Detect which cell encompasses the target text, then output its [X, Y] center coordinate. 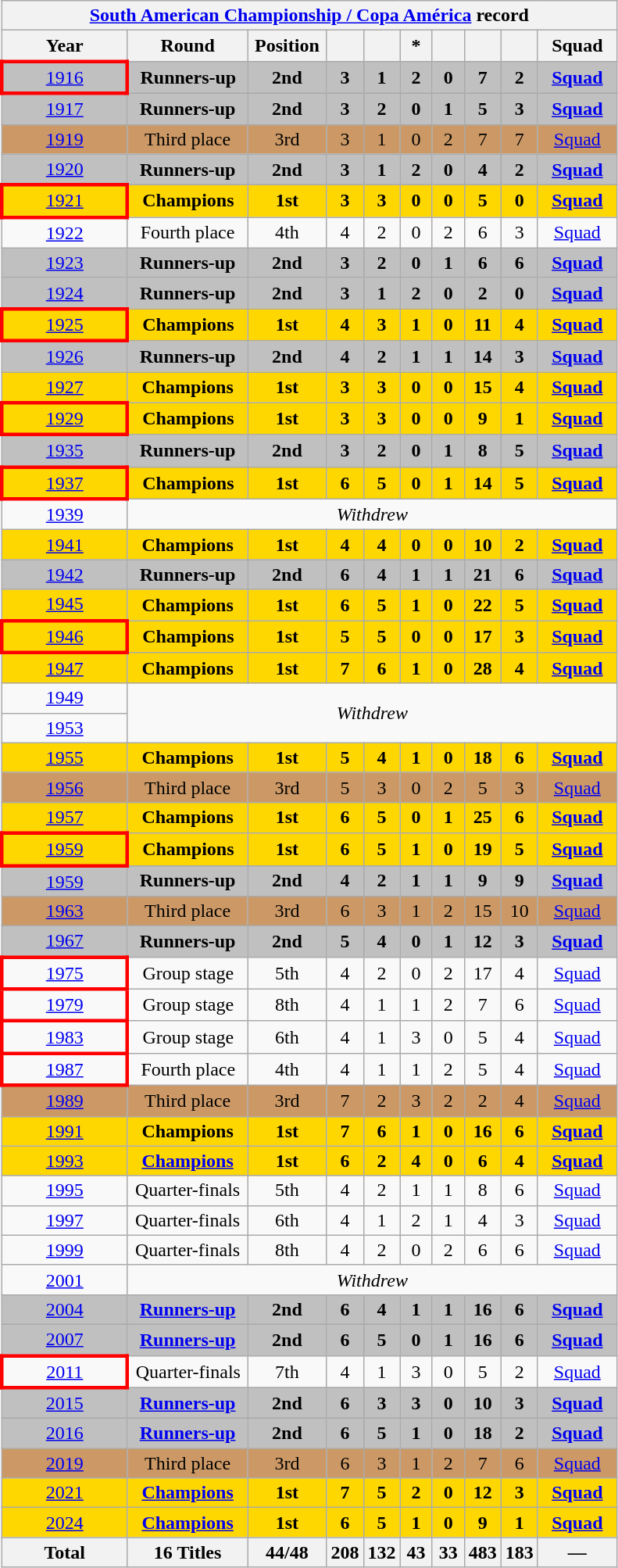
483 [483, 1552]
1979 [64, 1005]
1993 [64, 1161]
2004 [64, 1309]
1935 [64, 450]
1999 [64, 1250]
* [416, 46]
Total [64, 1552]
1995 [64, 1190]
2007 [64, 1340]
1924 [64, 293]
2024 [64, 1523]
2001 [64, 1280]
1975 [64, 972]
11 [483, 325]
1942 [64, 575]
1917 [64, 109]
1939 [64, 514]
19 [483, 849]
1963 [64, 911]
Year [64, 46]
1945 [64, 605]
1956 [64, 787]
1941 [64, 545]
1916 [64, 77]
South American Championship / Copa América record [309, 16]
132 [381, 1552]
1921 [64, 202]
1987 [64, 1069]
1997 [64, 1220]
1923 [64, 263]
1989 [64, 1101]
1955 [64, 757]
28 [483, 668]
1926 [64, 356]
Position [288, 46]
22 [483, 605]
44/48 [288, 1552]
2019 [64, 1463]
208 [345, 1552]
1927 [64, 388]
1983 [64, 1036]
1947 [64, 668]
2021 [64, 1493]
1953 [64, 728]
2015 [64, 1403]
1937 [64, 483]
2011 [64, 1371]
1949 [64, 698]
1957 [64, 818]
1991 [64, 1131]
1922 [64, 233]
21 [483, 575]
7th [288, 1371]
16 Titles [188, 1552]
25 [483, 818]
43 [416, 1552]
1946 [64, 636]
— [577, 1552]
33 [448, 1552]
183 [519, 1552]
1920 [64, 170]
1929 [64, 419]
Round [188, 46]
2016 [64, 1434]
1919 [64, 139]
1967 [64, 942]
1925 [64, 325]
